Identify which cell holds the provided text, then report its [X, Y] central coordinate. 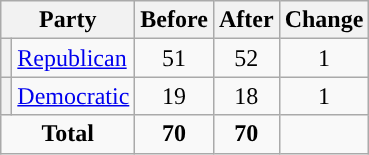
After [246, 20]
19 [174, 96]
Democratic [74, 96]
Change [324, 20]
18 [246, 96]
Before [174, 20]
Republican [74, 58]
51 [174, 58]
52 [246, 58]
Total [68, 134]
Party [68, 20]
